Return the [X, Y] coordinate for the center point of the cell that contains the specified text.  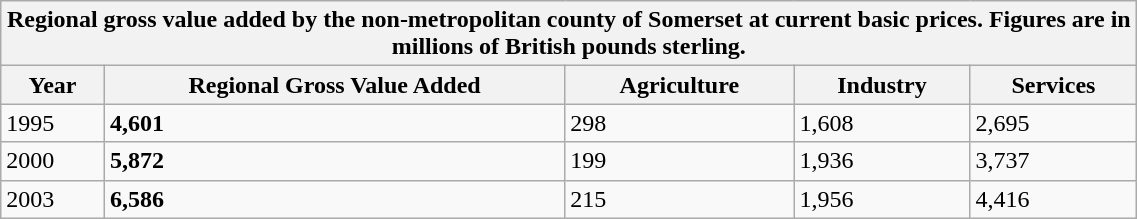
Agriculture [680, 85]
Industry [882, 85]
Services [1054, 85]
298 [680, 123]
2,695 [1054, 123]
1995 [53, 123]
Regional Gross Value Added [334, 85]
2000 [53, 161]
4,601 [334, 123]
199 [680, 161]
Year [53, 85]
5,872 [334, 161]
1,936 [882, 161]
1,956 [882, 199]
6,586 [334, 199]
3,737 [1054, 161]
Regional gross value added by the non-metropolitan county of Somerset at current basic prices. Figures are in millions of British pounds sterling. [569, 34]
4,416 [1054, 199]
215 [680, 199]
1,608 [882, 123]
2003 [53, 199]
